Provide the (X, Y) coordinate of the cell's center where the given text is located.  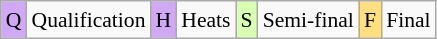
Final (408, 20)
H (164, 20)
Qualification (88, 20)
F (370, 20)
Heats (206, 20)
Semi-final (308, 20)
S (247, 20)
Q (14, 20)
